Return the [x, y] coordinate for the center point of the cell that contains the specified text.  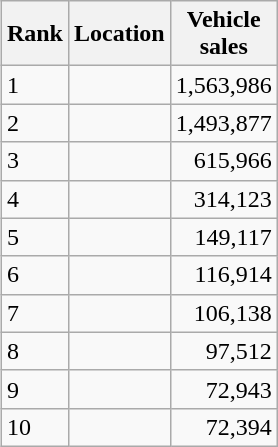
314,123 [224, 199]
5 [34, 237]
4 [34, 199]
2 [34, 123]
116,914 [224, 275]
8 [34, 351]
7 [34, 313]
1,563,986 [224, 85]
97,512 [224, 351]
72,394 [224, 427]
Vehiclesales [224, 34]
149,117 [224, 237]
615,966 [224, 161]
1 [34, 85]
6 [34, 275]
Rank [34, 34]
3 [34, 161]
10 [34, 427]
72,943 [224, 389]
1,493,877 [224, 123]
9 [34, 389]
Location [119, 34]
106,138 [224, 313]
